Search for the cell housing the specified text and yield its [x, y] center coordinate. 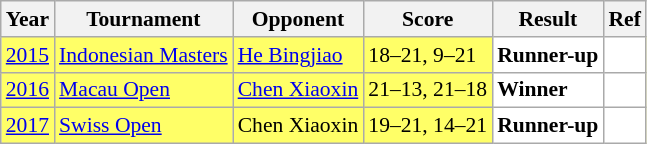
Ref [624, 19]
Swiss Open [144, 126]
He Bingjiao [298, 55]
19–21, 14–21 [428, 126]
2016 [28, 90]
Macau Open [144, 90]
Opponent [298, 19]
Tournament [144, 19]
18–21, 9–21 [428, 55]
Indonesian Masters [144, 55]
2017 [28, 126]
Score [428, 19]
Winner [548, 90]
2015 [28, 55]
Result [548, 19]
21–13, 21–18 [428, 90]
Year [28, 19]
